Return the [x, y] coordinate for the center point of the cell that contains the specified text.  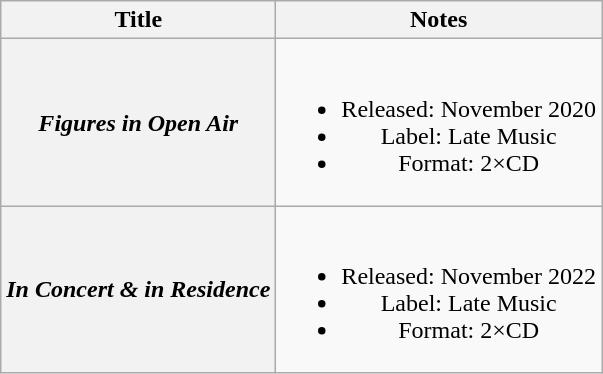
Figures in Open Air [138, 122]
Released: November 2022Label: Late MusicFormat: 2×CD [439, 290]
Released: November 2020Label: Late MusicFormat: 2×CD [439, 122]
In Concert & in Residence [138, 290]
Title [138, 20]
Notes [439, 20]
